Provide the [X, Y] coordinate of the cell's center where the given text is located.  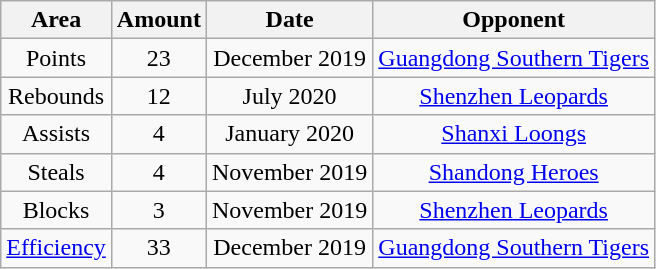
Shanxi Loongs [514, 134]
33 [158, 248]
Shandong Heroes [514, 172]
Steals [56, 172]
Opponent [514, 20]
3 [158, 210]
Points [56, 58]
Assists [56, 134]
Amount [158, 20]
Area [56, 20]
Date [289, 20]
Blocks [56, 210]
Rebounds [56, 96]
January 2020 [289, 134]
23 [158, 58]
July 2020 [289, 96]
Efficiency [56, 248]
12 [158, 96]
